Output the [X, Y] coordinate of the center of the cell containing the given text.  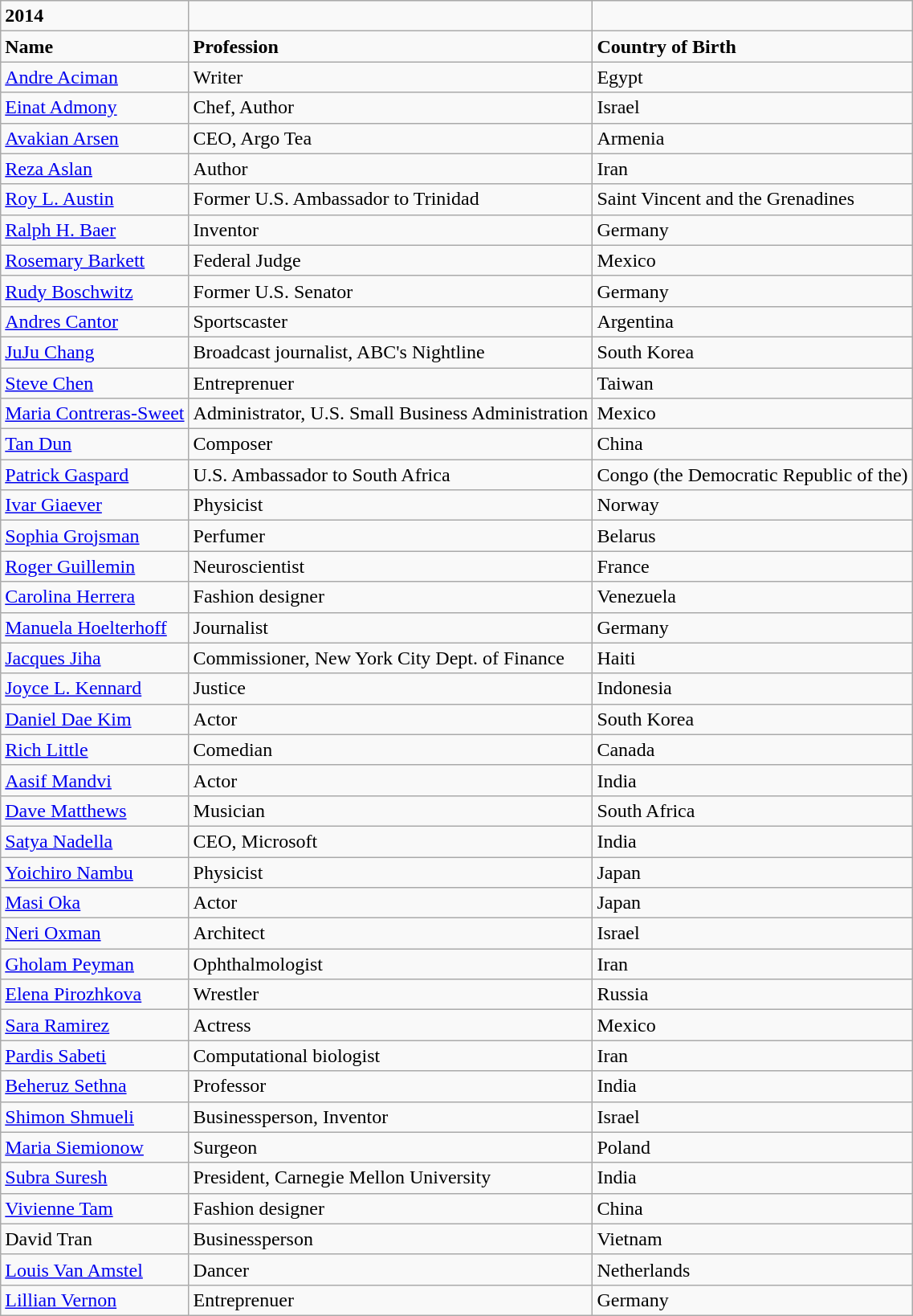
Former U.S. Ambassador to Trinidad [390, 199]
Einat Admony [95, 108]
Poland [752, 1147]
Justice [390, 689]
Masi Oka [95, 903]
Saint Vincent and the Grenadines [752, 199]
Congo (the Democratic Republic of the) [752, 475]
Computational biologist [390, 1056]
Ophthalmologist [390, 964]
Lillian Vernon [95, 1300]
Rich Little [95, 750]
Steve Chen [95, 383]
Jacques Jiha [95, 658]
Haiti [752, 658]
Broadcast journalist, ABC's Nightline [390, 352]
Tan Dun [95, 444]
CEO, Microsoft [390, 841]
CEO, Argo Tea [390, 138]
Louis Van Amstel [95, 1269]
David Tran [95, 1239]
Comedian [390, 750]
Country of Birth [752, 47]
Profession [390, 47]
Name [95, 47]
Professor [390, 1086]
Sara Ramirez [95, 1025]
Argentina [752, 321]
Businessperson [390, 1239]
Patrick Gaspard [95, 475]
Joyce L. Kennard [95, 689]
Commissioner, New York City Dept. of Finance [390, 658]
South Africa [752, 811]
Egypt [752, 77]
Sportscaster [390, 321]
Surgeon [390, 1147]
Roy L. Austin [95, 199]
Armenia [752, 138]
Vivienne Tam [95, 1208]
U.S. Ambassador to South Africa [390, 475]
Avakian Arsen [95, 138]
Russia [752, 995]
Carolina Herrera [95, 597]
Daniel Dae Kim [95, 719]
Andres Cantor [95, 321]
Vietnam [752, 1239]
Inventor [390, 230]
Dancer [390, 1269]
Former U.S. Senator [390, 291]
Maria Siemionow [95, 1147]
Actress [390, 1025]
Administrator, U.S. Small Business Administration [390, 414]
Maria Contreras-Sweet [95, 414]
Musician [390, 811]
Composer [390, 444]
President, Carnegie Mellon University [390, 1178]
Perfumer [390, 536]
Aasif Mandvi [95, 780]
Sophia Grojsman [95, 536]
Ivar Giaever [95, 505]
Neri Oxman [95, 934]
Canada [752, 750]
France [752, 566]
Venezuela [752, 597]
Elena Pirozhkova [95, 995]
Norway [752, 505]
Journalist [390, 627]
Beheruz Sethna [95, 1086]
Architect [390, 934]
Businessperson, Inventor [390, 1117]
Taiwan [752, 383]
Ralph H. Baer [95, 230]
Gholam Peyman [95, 964]
Pardis Sabeti [95, 1056]
Neuroscientist [390, 566]
Manuela Hoelterhoff [95, 627]
Andre Aciman [95, 77]
Dave Matthews [95, 811]
JuJu Chang [95, 352]
Rosemary Barkett [95, 260]
Federal Judge [390, 260]
Shimon Shmueli [95, 1117]
Satya Nadella [95, 841]
Wrestler [390, 995]
Belarus [752, 536]
2014 [95, 16]
Roger Guillemin [95, 566]
Reza Aslan [95, 169]
Yoichiro Nambu [95, 872]
Subra Suresh [95, 1178]
Netherlands [752, 1269]
Writer [390, 77]
Chef, Author [390, 108]
Indonesia [752, 689]
Rudy Boschwitz [95, 291]
Author [390, 169]
